Extract the [X, Y] coordinate from the center of the cell holding the provided text.  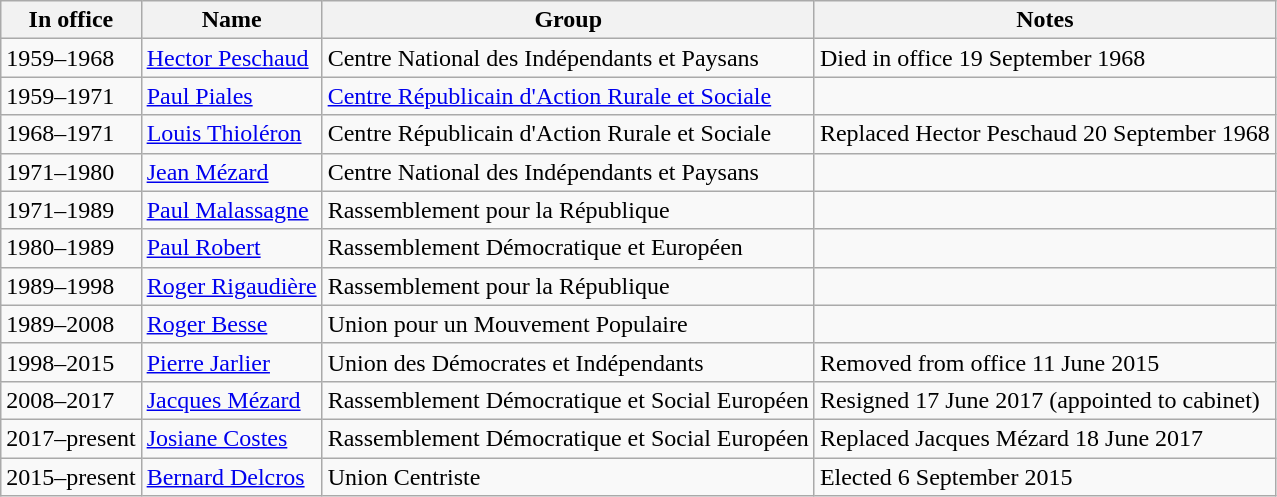
Removed from office 11 June 2015 [1044, 362]
Name [232, 20]
Paul Robert [232, 248]
Jacques Mézard [232, 400]
Elected 6 September 2015 [1044, 477]
Group [568, 20]
Louis Thioléron [232, 134]
Roger Besse [232, 324]
Josiane Costes [232, 438]
Pierre Jarlier [232, 362]
Notes [1044, 20]
Hector Peschaud [232, 58]
Jean Mézard [232, 172]
1968–1971 [71, 134]
Union des Démocrates et Indépendants [568, 362]
1998–2015 [71, 362]
Resigned 17 June 2017 (appointed to cabinet) [1044, 400]
1959–1968 [71, 58]
1980–1989 [71, 248]
1971–1980 [71, 172]
Bernard Delcros [232, 477]
1971–1989 [71, 210]
2008–2017 [71, 400]
2015–present [71, 477]
Rassemblement Démocratique et Européen [568, 248]
Replaced Hector Peschaud 20 September 1968 [1044, 134]
Roger Rigaudière [232, 286]
Paul Piales [232, 96]
2017–present [71, 438]
In office [71, 20]
1959–1971 [71, 96]
Replaced Jacques Mézard 18 June 2017 [1044, 438]
Union pour un Mouvement Populaire [568, 324]
Union Centriste [568, 477]
1989–1998 [71, 286]
1989–2008 [71, 324]
Paul Malassagne [232, 210]
Died in office 19 September 1968 [1044, 58]
